Scan for the cell matching the given text and deliver its (X, Y) coordinate at center. 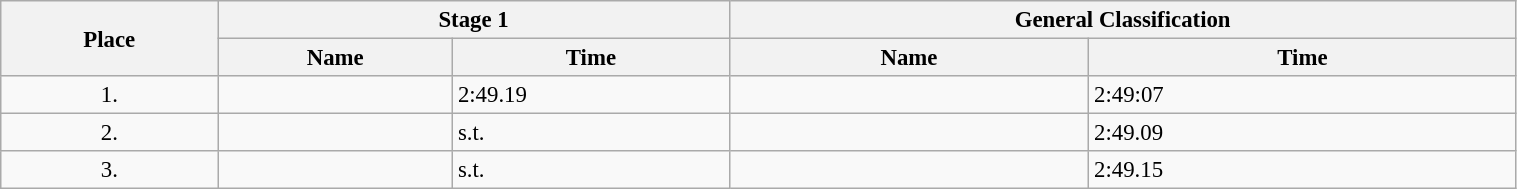
Place (110, 38)
2. (110, 133)
2:49.15 (1302, 170)
General Classification (1122, 20)
2:49.19 (592, 95)
3. (110, 170)
2:49:07 (1302, 95)
Stage 1 (474, 20)
1. (110, 95)
2:49.09 (1302, 133)
